For the text-containing cell, return its midpoint in [X, Y] coordinate format. 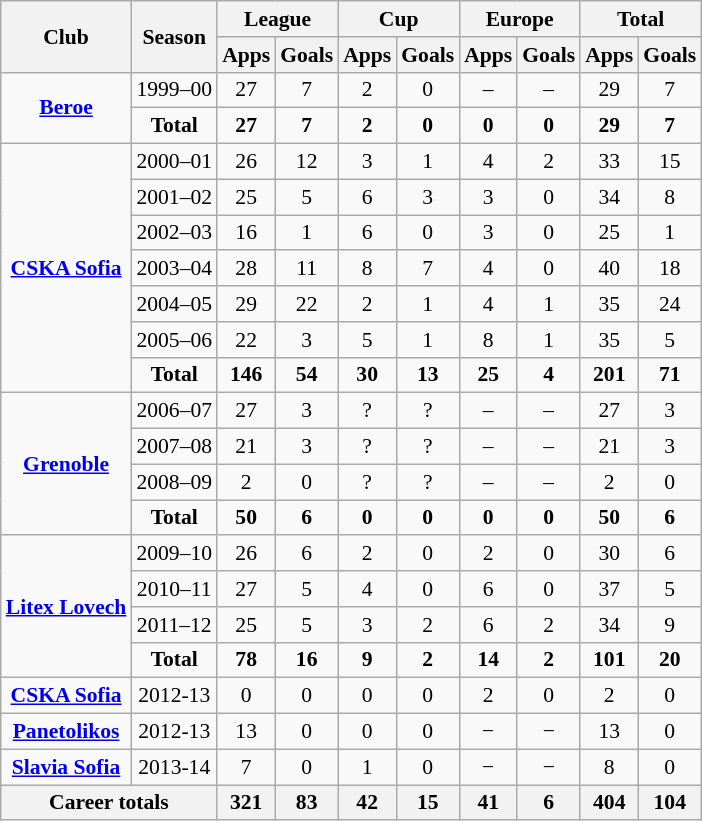
11 [306, 269]
404 [609, 803]
18 [670, 269]
2008–09 [174, 482]
104 [670, 803]
37 [609, 589]
2004–05 [174, 304]
24 [670, 304]
42 [367, 803]
Beroe [66, 108]
2010–11 [174, 589]
2006–07 [174, 411]
71 [670, 375]
2005–06 [174, 340]
2011–12 [174, 625]
33 [609, 162]
146 [246, 375]
2003–04 [174, 269]
2001–02 [174, 197]
Cup [398, 19]
14 [488, 660]
12 [306, 162]
Career totals [109, 803]
Season [174, 36]
Europe [520, 19]
1999–00 [174, 90]
Litex Lovech [66, 607]
201 [609, 375]
20 [670, 660]
28 [246, 269]
Grenoble [66, 464]
83 [306, 803]
41 [488, 803]
2009–10 [174, 554]
2013-14 [174, 767]
54 [306, 375]
Slavia Sofia [66, 767]
Panetolikos [66, 732]
2000–01 [174, 162]
101 [609, 660]
78 [246, 660]
2007–08 [174, 447]
Club [66, 36]
2002–03 [174, 233]
321 [246, 803]
40 [609, 269]
League [278, 19]
